Return (X, Y) of the center of cell containing provided text 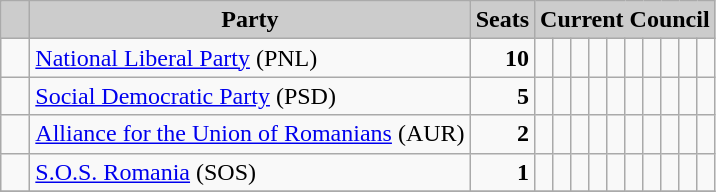
Alliance for the Union of Romanians (AUR) (250, 134)
Seats (502, 20)
1 (502, 172)
2 (502, 134)
Party (250, 20)
Current Council (626, 20)
10 (502, 58)
National Liberal Party (PNL) (250, 58)
5 (502, 96)
S.O.S. Romania (SOS) (250, 172)
Social Democratic Party (PSD) (250, 96)
